Return [x, y] of the center of cell containing provided text 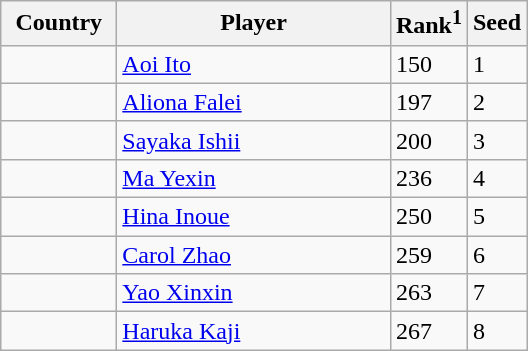
Haruka Kaji [254, 331]
197 [428, 102]
Hina Inoue [254, 217]
Yao Xinxin [254, 293]
150 [428, 64]
4 [496, 178]
250 [428, 217]
Rank1 [428, 24]
3 [496, 140]
236 [428, 178]
200 [428, 140]
Carol Zhao [254, 255]
259 [428, 255]
267 [428, 331]
8 [496, 331]
7 [496, 293]
Aliona Falei [254, 102]
1 [496, 64]
Player [254, 24]
6 [496, 255]
263 [428, 293]
Aoi Ito [254, 64]
Seed [496, 24]
Country [59, 24]
2 [496, 102]
Ma Yexin [254, 178]
5 [496, 217]
Sayaka Ishii [254, 140]
